Identify which cell holds the provided text, then report its [X, Y] central coordinate. 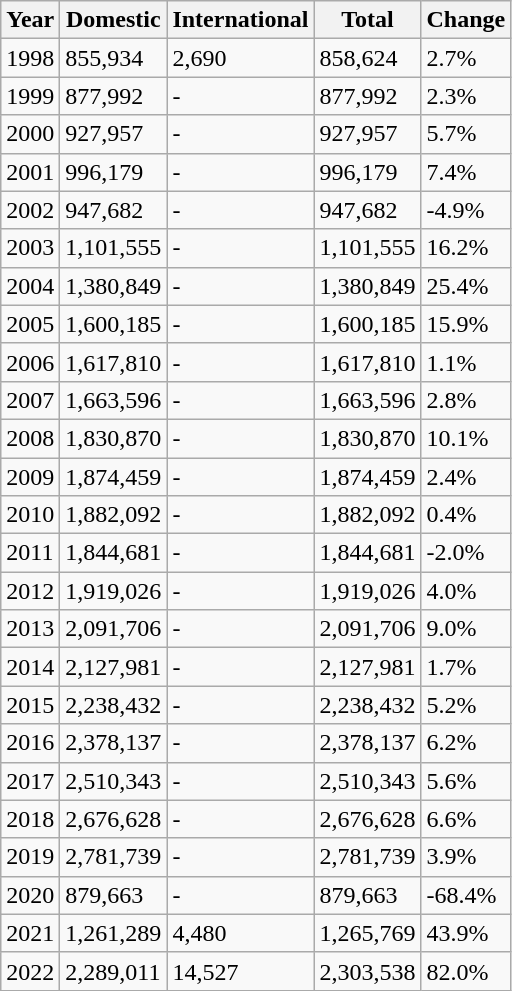
1.1% [466, 362]
2018 [30, 819]
9.0% [466, 629]
2014 [30, 667]
2.7% [466, 58]
858,624 [368, 58]
82.0% [466, 971]
3.9% [466, 857]
2013 [30, 629]
5.7% [466, 134]
1998 [30, 58]
855,934 [114, 58]
5.2% [466, 705]
2022 [30, 971]
5.6% [466, 781]
1,261,289 [114, 933]
2001 [30, 172]
16.2% [466, 248]
Year [30, 20]
2.4% [466, 477]
International [240, 20]
Change [466, 20]
1.7% [466, 667]
2010 [30, 515]
2009 [30, 477]
7.4% [466, 172]
2017 [30, 781]
2005 [30, 324]
Total [368, 20]
43.9% [466, 933]
2002 [30, 210]
2015 [30, 705]
Domestic [114, 20]
25.4% [466, 286]
6.2% [466, 743]
2020 [30, 895]
2007 [30, 400]
2011 [30, 553]
1999 [30, 96]
4,480 [240, 933]
2000 [30, 134]
2016 [30, 743]
2008 [30, 438]
10.1% [466, 438]
0.4% [466, 515]
2012 [30, 591]
15.9% [466, 324]
2.3% [466, 96]
14,527 [240, 971]
-4.9% [466, 210]
2,690 [240, 58]
2019 [30, 857]
6.6% [466, 819]
2,303,538 [368, 971]
-68.4% [466, 895]
1,265,769 [368, 933]
-2.0% [466, 553]
2,289,011 [114, 971]
4.0% [466, 591]
2.8% [466, 400]
2021 [30, 933]
2003 [30, 248]
2006 [30, 362]
2004 [30, 286]
